Find where the given text appears and provide that cell's center as [x, y] coordinate. 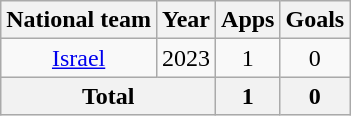
Total [108, 96]
2023 [186, 58]
National team [79, 20]
Goals [315, 20]
Year [186, 20]
Israel [79, 58]
Apps [248, 20]
